For the text-containing cell, return its midpoint in (x, y) coordinate format. 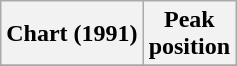
Peakposition (189, 34)
Chart (1991) (72, 34)
